Return the [X, Y] coordinate for the center point of the cell that contains the specified text.  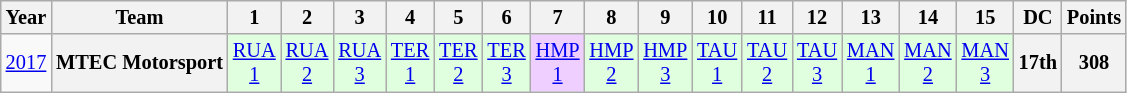
14 [928, 17]
MAN1 [870, 63]
TER2 [458, 63]
3 [360, 17]
7 [558, 17]
4 [410, 17]
6 [506, 17]
RUA3 [360, 63]
9 [665, 17]
MAN3 [986, 63]
TER1 [410, 63]
MAN2 [928, 63]
13 [870, 17]
11 [767, 17]
8 [611, 17]
1 [254, 17]
TAU1 [717, 63]
2017 [26, 63]
Year [26, 17]
10 [717, 17]
5 [458, 17]
DC [1038, 17]
TAU2 [767, 63]
HMP2 [611, 63]
MTEC Motorsport [140, 63]
TAU3 [817, 63]
Points [1094, 17]
RUA1 [254, 63]
17th [1038, 63]
15 [986, 17]
2 [308, 17]
TER3 [506, 63]
RUA2 [308, 63]
HMP1 [558, 63]
308 [1094, 63]
HMP3 [665, 63]
12 [817, 17]
Team [140, 17]
